For the text-containing cell, return its midpoint in [X, Y] coordinate format. 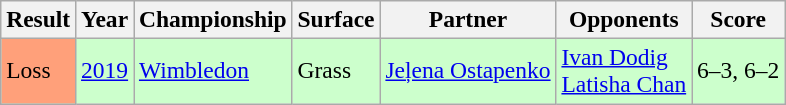
Wimbledon [214, 70]
Opponents [624, 19]
2019 [105, 70]
Jeļena Ostapenko [468, 70]
Ivan Dodig Latisha Chan [624, 70]
6–3, 6–2 [738, 70]
Partner [468, 19]
Grass [336, 70]
Year [105, 19]
Loss [38, 70]
Surface [336, 19]
Result [38, 19]
Score [738, 19]
Championship [214, 19]
